Return [X, Y] of the center of cell containing provided text 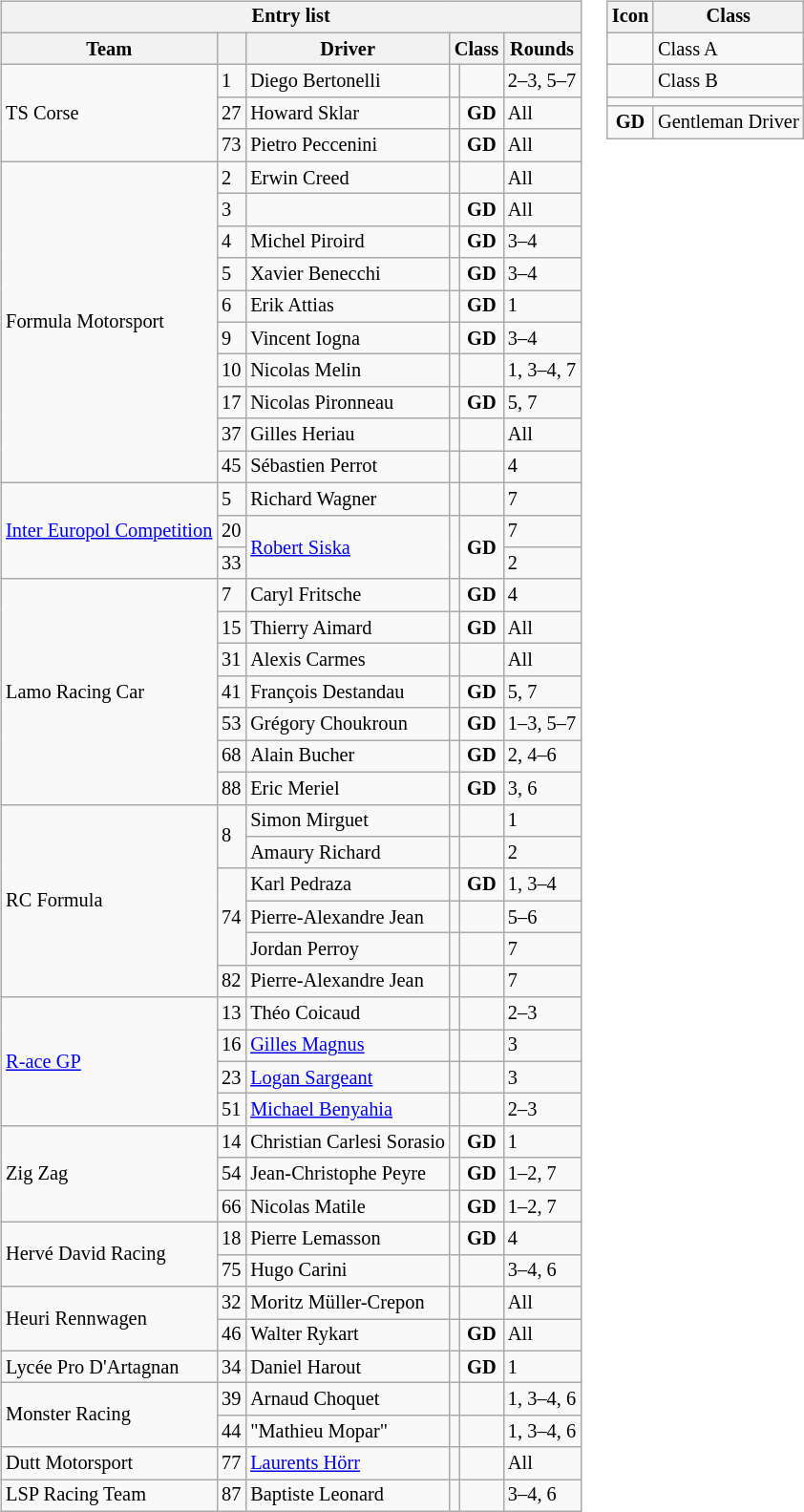
Nicolas Pironneau [348, 403]
Alain Bucher [348, 756]
Lycée Pro D'Artagnan [109, 1367]
Erik Attias [348, 307]
9 [231, 338]
Monster Racing [109, 1416]
Heuri Rennwagen [109, 1318]
Zig Zag [109, 1175]
Team [109, 49]
87 [231, 1496]
68 [231, 756]
44 [231, 1432]
Nicolas Matile [348, 1206]
Class A [728, 49]
Inter Europol Competition [109, 531]
Jean-Christophe Peyre [348, 1174]
Robert Siska [348, 546]
23 [231, 1077]
LSP Racing Team [109, 1496]
13 [231, 1013]
39 [231, 1399]
R-ace GP [109, 1062]
73 [231, 145]
Michael Benyahia [348, 1110]
TS Corse [109, 113]
Théo Coicaud [348, 1013]
Michel Piroird [348, 242]
1, 3–4, 7 [542, 371]
Jordan Perroy [348, 949]
Amaury Richard [348, 853]
6 [231, 307]
Daniel Harout [348, 1367]
77 [231, 1463]
Formula Motorsport [109, 323]
Class B [728, 81]
14 [231, 1142]
Lamo Racing Car [109, 692]
Grégory Choukroun [348, 724]
16 [231, 1046]
46 [231, 1335]
Gilles Magnus [348, 1046]
3, 6 [542, 788]
Rounds [542, 49]
5–6 [542, 917]
Simon Mirguet [348, 820]
Howard Sklar [348, 114]
Walter Rykart [348, 1335]
Diego Bertonelli [348, 81]
Pierre Lemasson [348, 1239]
Icon [630, 17]
34 [231, 1367]
RC Formula [109, 901]
20 [231, 531]
Hervé David Racing [109, 1255]
Laurents Hörr [348, 1463]
Driver [348, 49]
31 [231, 660]
75 [231, 1270]
54 [231, 1174]
51 [231, 1110]
Entry list [290, 17]
41 [231, 692]
Arnaud Choquet [348, 1399]
82 [231, 981]
Sébastien Perrot [348, 467]
1, 3–4 [542, 884]
18 [231, 1239]
15 [231, 628]
45 [231, 467]
Dutt Motorsport [109, 1463]
27 [231, 114]
88 [231, 788]
Vincent Iogna [348, 338]
Erwin Creed [348, 178]
17 [231, 403]
Baptiste Leonard [348, 1496]
53 [231, 724]
74 [231, 917]
8 [231, 837]
37 [231, 435]
Gentleman Driver [728, 122]
2–3, 5–7 [542, 81]
"Mathieu Mopar" [348, 1432]
10 [231, 371]
Karl Pedraza [348, 884]
Gilles Heriau [348, 435]
Caryl Fritsche [348, 595]
François Destandau [348, 692]
Moritz Müller-Crepon [348, 1303]
Christian Carlesi Sorasio [348, 1142]
2, 4–6 [542, 756]
1–3, 5–7 [542, 724]
Hugo Carini [348, 1270]
Pietro Peccenini [348, 145]
Nicolas Melin [348, 371]
33 [231, 564]
Xavier Benecchi [348, 274]
Eric Meriel [348, 788]
66 [231, 1206]
Logan Sargeant [348, 1077]
Alexis Carmes [348, 660]
Thierry Aimard [348, 628]
Richard Wagner [348, 499]
32 [231, 1303]
